Capture the cell that displays the provided text and extract its (X, Y) central coordinate. 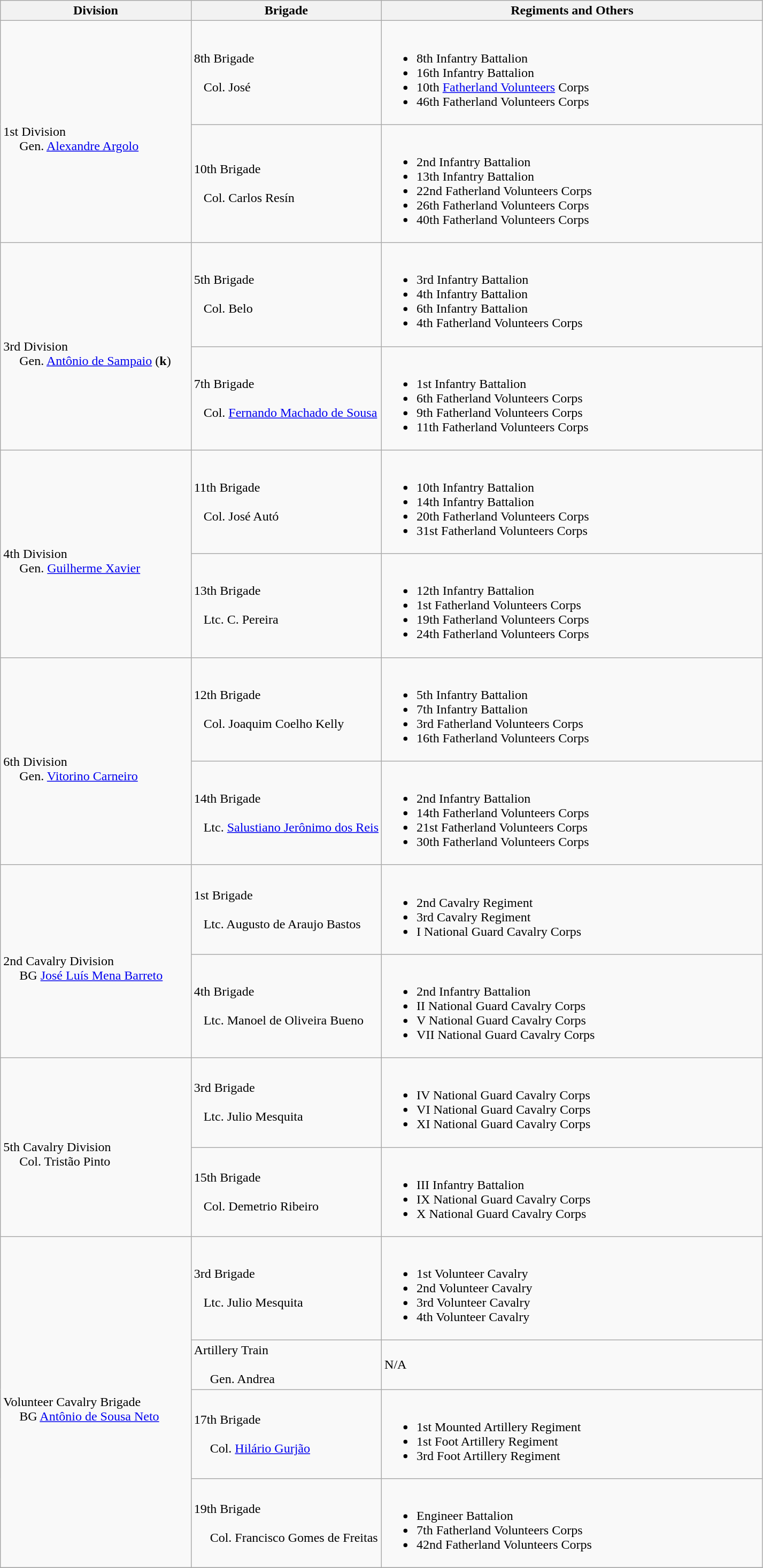
10th Infantry Battalion14th Infantry Battalion20th Fatherland Volunteers Corps31st Fatherland Volunteers Corps (572, 502)
7th Brigade Col. Fernando Machado de Sousa (286, 398)
2nd Infantry BattalionII National Guard Cavalry CorpsV National Guard Cavalry CorpsVII National Guard Cavalry Corps (572, 1006)
19th Brigade Col. Francisco Gomes de Freitas (286, 1523)
5th Cavalry Division Col. Tristão Pinto (96, 1147)
13th Brigade Ltc. C. Pereira (286, 606)
4th Brigade Ltc. Manoel de Oliveira Bueno (286, 1006)
1st Infantry Battalion6th Fatherland Volunteers Corps9th Fatherland Volunteers Corps11th Fatherland Volunteers Corps (572, 398)
17th Brigade Col. Hilário Gurjão (286, 1434)
3rd Infantry Battalion4th Infantry Battalion6th Infantry Battalion4th Fatherland Volunteers Corps (572, 294)
2nd Cavalry Regiment3rd Cavalry RegimentI National Guard Cavalry Corps (572, 910)
5th Brigade Col. Belo (286, 294)
N/A (572, 1365)
2nd Cavalry Division BG José Luís Mena Barreto (96, 961)
Regiments and Others (572, 11)
Division (96, 11)
Volunteer Cavalry Brigade BG Antônio de Sousa Neto (96, 1402)
11th Brigade Col. José Autó (286, 502)
10th Brigade Col. Carlos Resín (286, 184)
2nd Infantry Battalion14th Fatherland Volunteers Corps21st Fatherland Volunteers Corps30th Fatherland Volunteers Corps (572, 813)
8th Infantry Battalion16th Infantry Battalion10th Fatherland Volunteers Corps46th Fatherland Volunteers Corps (572, 73)
1st Division Gen. Alexandre Argolo (96, 131)
6th Division Gen. Vitorino Carneiro (96, 761)
15th Brigade Col. Demetrio Ribeiro (286, 1192)
Artillery Train Gen. Andrea (286, 1365)
5th Infantry Battalion7th Infantry Battalion3rd Fatherland Volunteers Corps16th Fatherland Volunteers Corps (572, 709)
4th Division Gen. Guilherme Xavier (96, 554)
1st Brigade Ltc. Augusto de Araujo Bastos (286, 910)
1st Volunteer Cavalry2nd Volunteer Cavalry3rd Volunteer Cavalry4th Volunteer Cavalry (572, 1288)
14th Brigade Ltc. Salustiano Jerônimo dos Reis (286, 813)
III Infantry BattalionIX National Guard Cavalry CorpsX National Guard Cavalry Corps (572, 1192)
IV National Guard Cavalry CorpsVI National Guard Cavalry CorpsXI National Guard Cavalry Corps (572, 1102)
8th Brigade Col. José (286, 73)
Brigade (286, 11)
2nd Infantry Battalion13th Infantry Battalion22nd Fatherland Volunteers Corps26th Fatherland Volunteers Corps40th Fatherland Volunteers Corps (572, 184)
3rd Division Gen. Antônio de Sampaio (k) (96, 346)
Engineer Battalion7th Fatherland Volunteers Corps42nd Fatherland Volunteers Corps (572, 1523)
12th Brigade Col. Joaquim Coelho Kelly (286, 709)
1st Mounted Artillery Regiment1st Foot Artillery Regiment3rd Foot Artillery Regiment (572, 1434)
12th Infantry Battalion1st Fatherland Volunteers Corps19th Fatherland Volunteers Corps24th Fatherland Volunteers Corps (572, 606)
